Locate the cell with the specified text and output its [x, y] center coordinate. 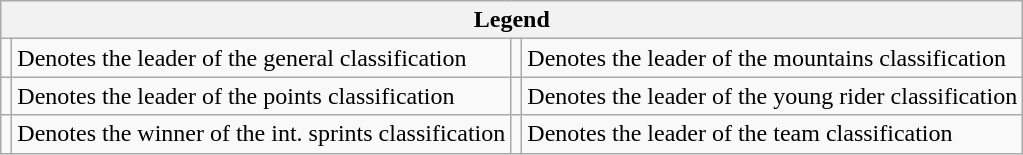
Denotes the leader of the general classification [262, 58]
Legend [512, 20]
Denotes the leader of the team classification [772, 134]
Denotes the winner of the int. sprints classification [262, 134]
Denotes the leader of the points classification [262, 96]
Denotes the leader of the young rider classification [772, 96]
Denotes the leader of the mountains classification [772, 58]
